Search for the cell housing the specified text and yield its (X, Y) center coordinate. 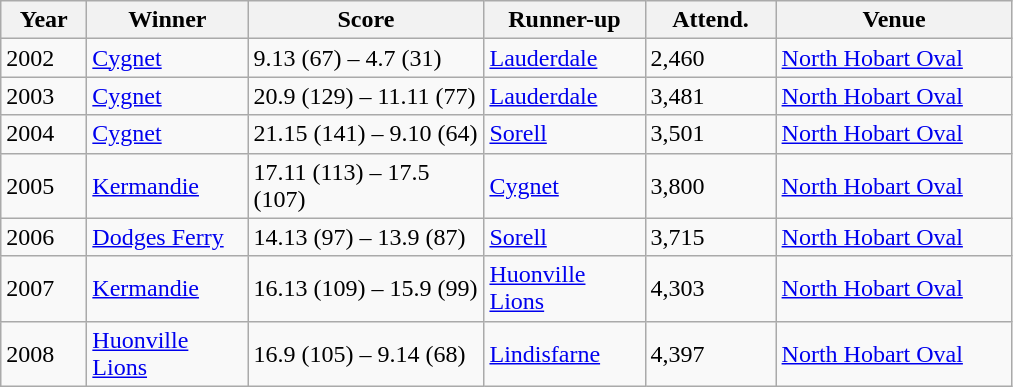
4,397 (710, 354)
2005 (44, 186)
21.15 (141) – 9.10 (64) (366, 134)
2002 (44, 58)
14.13 (97) – 13.9 (87) (366, 237)
3,715 (710, 237)
16.9 (105) – 9.14 (68) (366, 354)
Runner-up (564, 20)
4,303 (710, 288)
2006 (44, 237)
20.9 (129) – 11.11 (77) (366, 96)
2003 (44, 96)
2004 (44, 134)
2008 (44, 354)
Lindisfarne (564, 354)
3,501 (710, 134)
3,481 (710, 96)
2,460 (710, 58)
Venue (894, 20)
3,800 (710, 186)
Year (44, 20)
Attend. (710, 20)
2007 (44, 288)
Winner (168, 20)
9.13 (67) – 4.7 (31) (366, 58)
Dodges Ferry (168, 237)
17.11 (113) – 17.5 (107) (366, 186)
16.13 (109) – 15.9 (99) (366, 288)
Score (366, 20)
